Extract the (x, y) coordinate from the center of the cell holding the provided text.  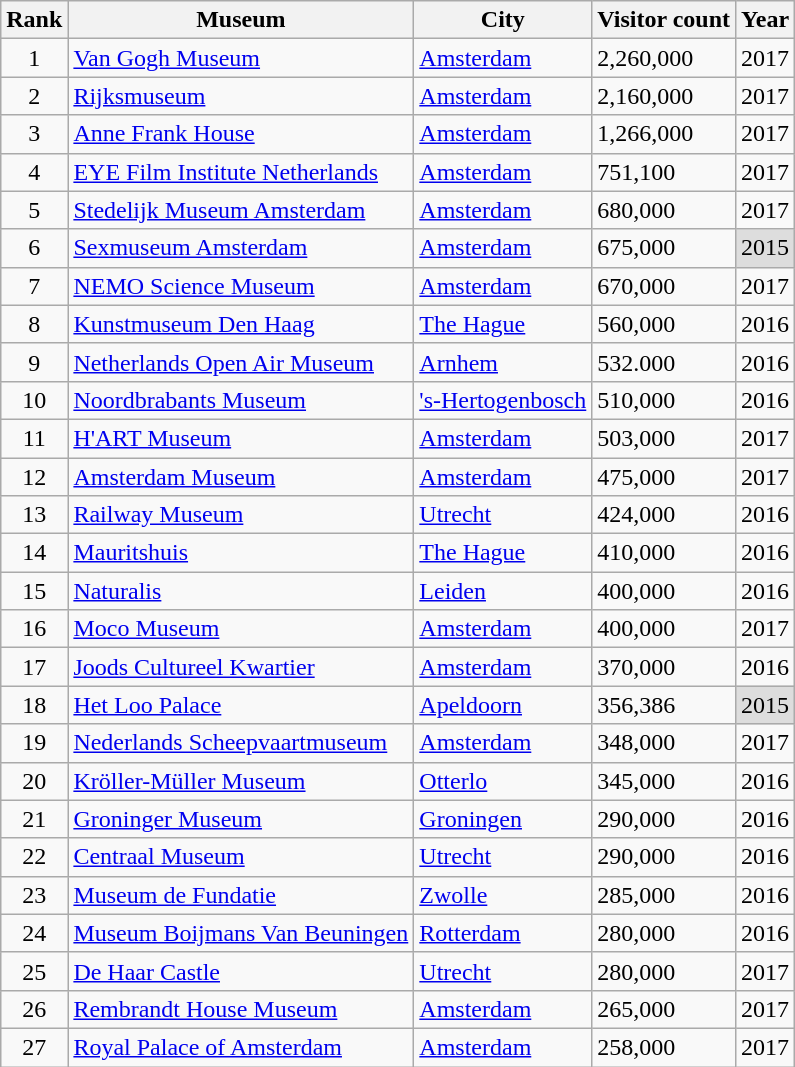
4 (34, 172)
8 (34, 324)
NEMO Science Museum (241, 286)
Rank (34, 20)
15 (34, 591)
18 (34, 705)
680,000 (664, 210)
510,000 (664, 400)
2 (34, 96)
24 (34, 933)
Leiden (503, 591)
10 (34, 400)
25 (34, 971)
11 (34, 438)
Railway Museum (241, 515)
Visitor count (664, 20)
Noordbrabants Museum (241, 400)
Rembrandt House Museum (241, 1009)
EYE Film Institute Netherlands (241, 172)
7 (34, 286)
Van Gogh Museum (241, 58)
23 (34, 895)
H'ART Museum (241, 438)
258,000 (664, 1047)
670,000 (664, 286)
Mauritshuis (241, 553)
Groningen (503, 819)
17 (34, 667)
532.000 (664, 362)
Naturalis (241, 591)
285,000 (664, 895)
Zwolle (503, 895)
16 (34, 629)
265,000 (664, 1009)
Kunstmuseum Den Haag (241, 324)
Stedelijk Museum Amsterdam (241, 210)
Sexmuseum Amsterdam (241, 248)
14 (34, 553)
Amsterdam Museum (241, 477)
's-Hertogenbosch (503, 400)
370,000 (664, 667)
Otterlo (503, 781)
Apeldoorn (503, 705)
2,260,000 (664, 58)
Museum Boijmans Van Beuningen (241, 933)
Groninger Museum (241, 819)
410,000 (664, 553)
424,000 (664, 515)
5 (34, 210)
751,100 (664, 172)
Royal Palace of Amsterdam (241, 1047)
3 (34, 134)
City (503, 20)
Netherlands Open Air Museum (241, 362)
12 (34, 477)
26 (34, 1009)
675,000 (664, 248)
Year (766, 20)
Rijksmuseum (241, 96)
9 (34, 362)
475,000 (664, 477)
Moco Museum (241, 629)
1,266,000 (664, 134)
348,000 (664, 743)
Museum de Fundatie (241, 895)
22 (34, 857)
503,000 (664, 438)
De Haar Castle (241, 971)
Arnhem (503, 362)
356,386 (664, 705)
Rotterdam (503, 933)
19 (34, 743)
Joods Cultureel Kwartier (241, 667)
1 (34, 58)
Nederlands Scheepvaartmuseum (241, 743)
Kröller-Müller Museum (241, 781)
6 (34, 248)
27 (34, 1047)
13 (34, 515)
Het Loo Palace (241, 705)
560,000 (664, 324)
Centraal Museum (241, 857)
345,000 (664, 781)
Anne Frank House (241, 134)
20 (34, 781)
Museum (241, 20)
2,160,000 (664, 96)
21 (34, 819)
